Identify which cell holds the provided text, then report its (X, Y) central coordinate. 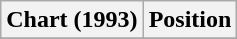
Position (190, 20)
Chart (1993) (72, 20)
